Pinpoint the cell where the given text exists, returning its (x, y) midpoint coordinate. 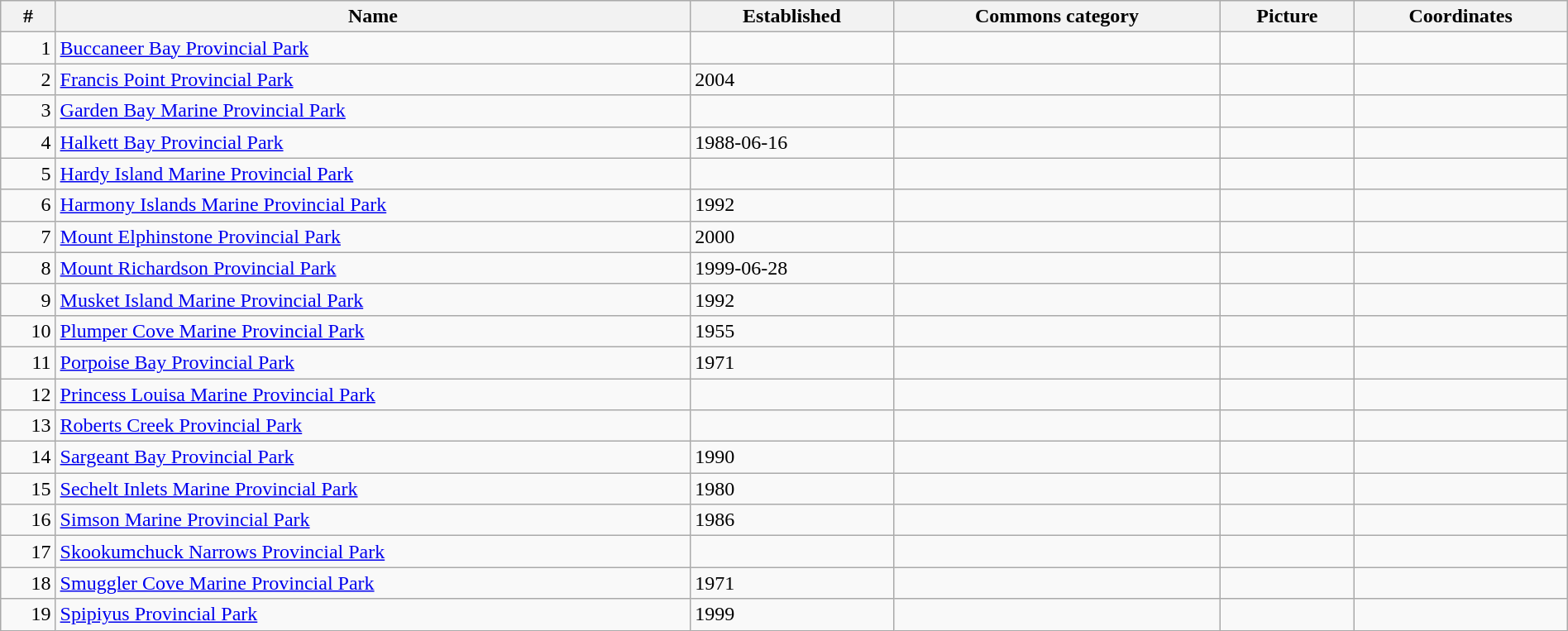
Princess Louisa Marine Provincial Park (373, 394)
19 (28, 614)
Buccaneer Bay Provincial Park (373, 48)
12 (28, 394)
1 (28, 48)
Plumper Cove Marine Provincial Park (373, 331)
Coordinates (1460, 17)
Harmony Islands Marine Provincial Park (373, 205)
Simson Marine Provincial Park (373, 520)
14 (28, 457)
Mount Richardson Provincial Park (373, 268)
Smuggler Cove Marine Provincial Park (373, 583)
10 (28, 331)
Sechelt Inlets Marine Provincial Park (373, 489)
Skookumchuck Narrows Provincial Park (373, 552)
# (28, 17)
16 (28, 520)
Picture (1287, 17)
Spipiyus Provincial Park (373, 614)
1980 (792, 489)
13 (28, 426)
Established (792, 17)
Roberts Creek Provincial Park (373, 426)
1955 (792, 331)
9 (28, 299)
15 (28, 489)
8 (28, 268)
1999-06-28 (792, 268)
4 (28, 142)
1988-06-16 (792, 142)
7 (28, 237)
1999 (792, 614)
Porpoise Bay Provincial Park (373, 362)
Hardy Island Marine Provincial Park (373, 174)
1990 (792, 457)
2 (28, 79)
11 (28, 362)
Commons category (1057, 17)
1986 (792, 520)
2000 (792, 237)
Name (373, 17)
18 (28, 583)
17 (28, 552)
Halkett Bay Provincial Park (373, 142)
Sargeant Bay Provincial Park (373, 457)
6 (28, 205)
3 (28, 111)
Francis Point Provincial Park (373, 79)
Garden Bay Marine Provincial Park (373, 111)
Musket Island Marine Provincial Park (373, 299)
2004 (792, 79)
5 (28, 174)
Mount Elphinstone Provincial Park (373, 237)
